Return the [x, y] coordinate for the center point of the cell that contains the specified text.  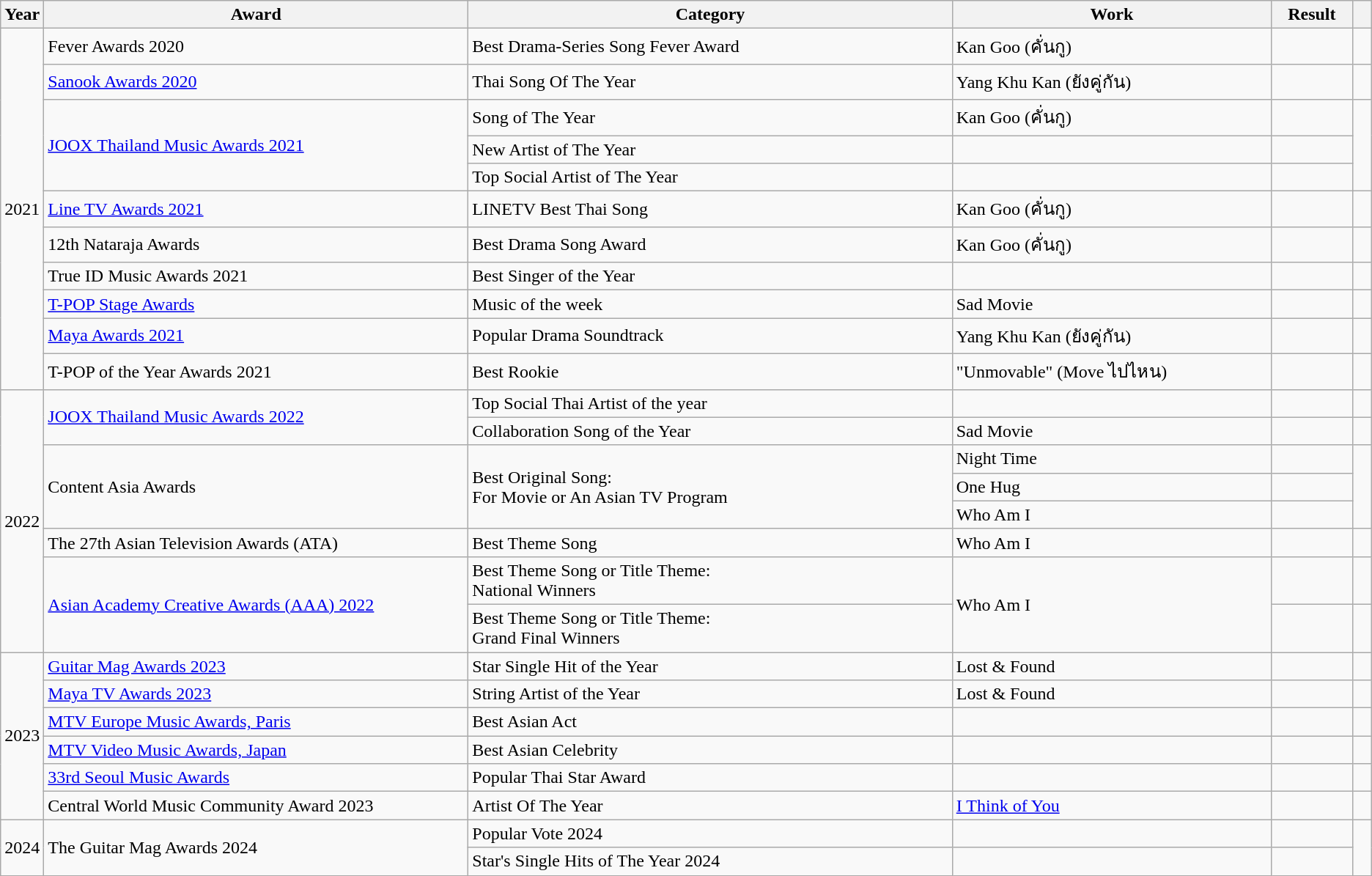
Best Theme Song [710, 542]
Best Drama-Series Song Fever Award [710, 47]
Night Time [1111, 459]
Thai Song Of The Year [710, 82]
12th Nataraja Awards [257, 245]
Best Asian Celebrity [710, 750]
Content Asia Awards [257, 487]
JOOX Thailand Music Awards 2022 [257, 417]
New Artist of The Year [710, 149]
Maya TV Awards 2023 [257, 694]
Star's Single Hits of The Year 2024 [710, 861]
Popular Thai Star Award [710, 778]
Asian Academy Creative Awards (AAA) 2022 [257, 604]
2021 [22, 209]
Music of the week [710, 304]
MTV Europe Music Awards, Paris [257, 722]
JOOX Thailand Music Awards 2021 [257, 145]
Guitar Mag Awards 2023 [257, 666]
Central World Music Community Award 2023 [257, 806]
Best Original Song:For Movie or An Asian TV Program [710, 487]
I Think of You [1111, 806]
Best Rookie [710, 371]
Collaboration Song of the Year [710, 431]
T-POP of the Year Awards 2021 [257, 371]
Work [1111, 15]
2022 [22, 520]
Best Theme Song or Title Theme:Grand Final Winners [710, 627]
2024 [22, 847]
Year [22, 15]
Best Theme Song or Title Theme:National Winners [710, 581]
Artist Of The Year [710, 806]
Top Social Thai Artist of the year [710, 403]
Popular Vote 2024 [710, 833]
Result [1312, 15]
Fever Awards 2020 [257, 47]
Category [710, 15]
The Guitar Mag Awards 2024 [257, 847]
The 27th Asian Television Awards (ATA) [257, 542]
33rd Seoul Music Awards [257, 778]
MTV Video Music Awards, Japan [257, 750]
String Artist of the Year [710, 694]
Popular Drama Soundtrack [710, 336]
Song of The Year [710, 117]
Star Single Hit of the Year [710, 666]
"Unmovable" (Move ไปไหน) [1111, 371]
T-POP Stage Awards [257, 304]
One Hug [1111, 487]
Best Singer of the Year [710, 276]
Maya Awards 2021 [257, 336]
True ID Music Awards 2021 [257, 276]
Sanook Awards 2020 [257, 82]
Best Asian Act [710, 722]
2023 [22, 736]
Line TV Awards 2021 [257, 210]
Best Drama Song Award [710, 245]
Award [257, 15]
Top Social Artist of The Year [710, 177]
LINETV Best Thai Song [710, 210]
